Search for the cell housing the specified text and yield its (X, Y) center coordinate. 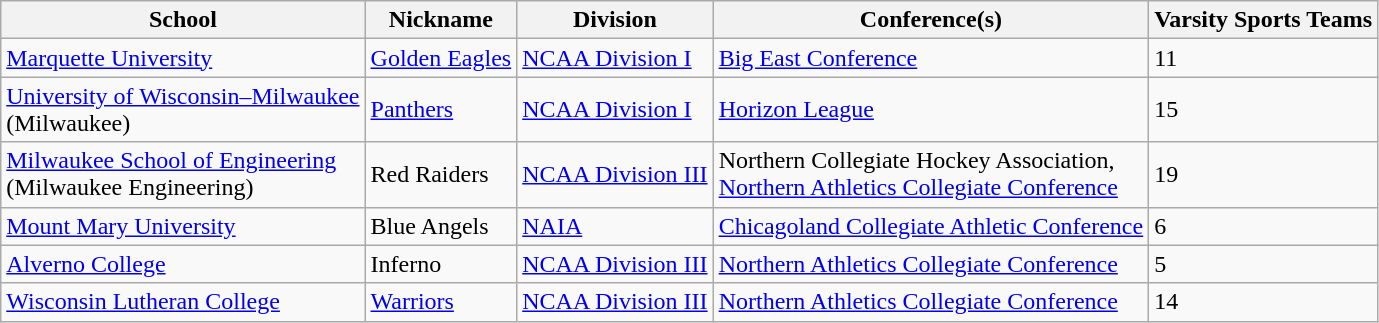
Conference(s) (931, 20)
Big East Conference (931, 58)
Red Raiders (441, 174)
Nickname (441, 20)
14 (1264, 302)
Varsity Sports Teams (1264, 20)
Alverno College (183, 264)
University of Wisconsin–Milwaukee(Milwaukee) (183, 110)
Wisconsin Lutheran College (183, 302)
School (183, 20)
Golden Eagles (441, 58)
Panthers (441, 110)
Northern Collegiate Hockey Association,Northern Athletics Collegiate Conference (931, 174)
Mount Mary University (183, 226)
Milwaukee School of Engineering(Milwaukee Engineering) (183, 174)
Inferno (441, 264)
19 (1264, 174)
Chicagoland Collegiate Athletic Conference (931, 226)
5 (1264, 264)
Horizon League (931, 110)
15 (1264, 110)
Marquette University (183, 58)
NAIA (615, 226)
Division (615, 20)
Blue Angels (441, 226)
Warriors (441, 302)
11 (1264, 58)
6 (1264, 226)
